Extract the (x, y) coordinate from the center of the cell holding the provided text.  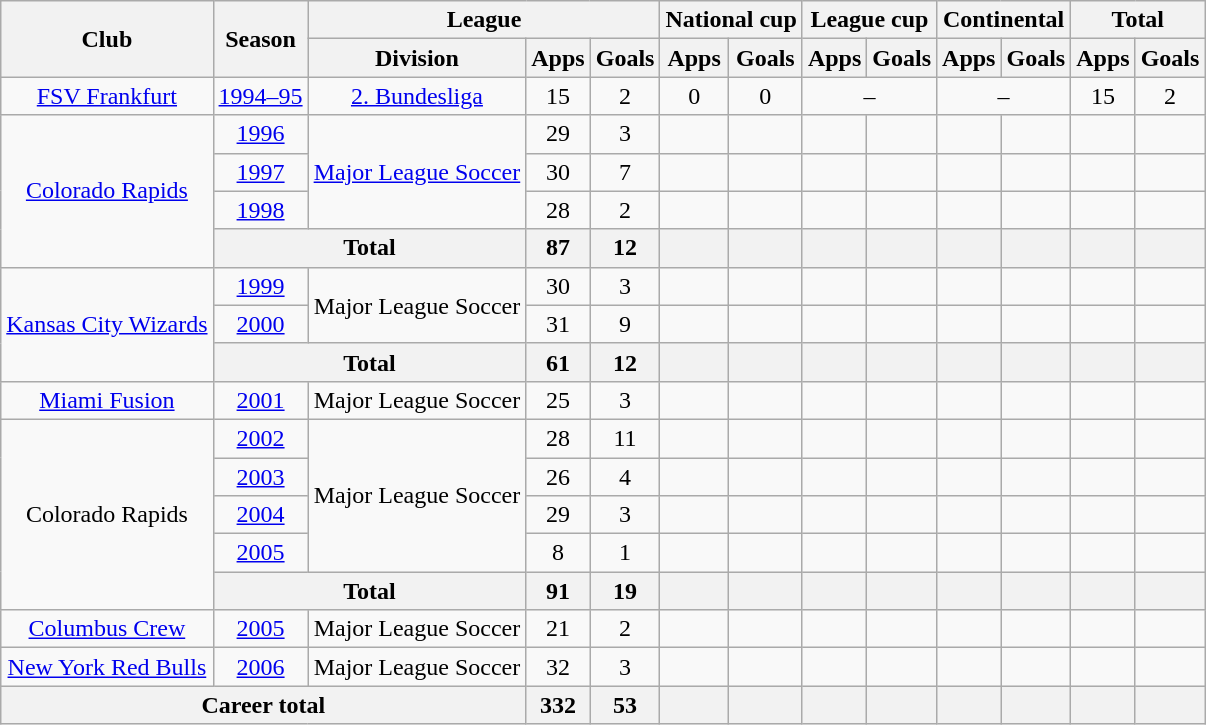
91 (558, 591)
7 (625, 172)
1999 (260, 286)
1996 (260, 134)
11 (625, 438)
2002 (260, 438)
Season (260, 39)
Division (417, 58)
Columbus Crew (107, 629)
32 (558, 667)
1997 (260, 172)
2003 (260, 477)
New York Red Bulls (107, 667)
2004 (260, 515)
8 (558, 553)
League cup (869, 20)
61 (558, 362)
4 (625, 477)
1 (625, 553)
2006 (260, 667)
53 (625, 705)
2000 (260, 324)
2. Bundesliga (417, 96)
19 (625, 591)
9 (625, 324)
Career total (264, 705)
Miami Fusion (107, 400)
1994–95 (260, 96)
21 (558, 629)
FSV Frankfurt (107, 96)
1998 (260, 210)
31 (558, 324)
Continental (1004, 20)
87 (558, 248)
National cup (731, 20)
26 (558, 477)
League (484, 20)
25 (558, 400)
332 (558, 705)
Club (107, 39)
Kansas City Wizards (107, 324)
2001 (260, 400)
